Return the [x, y] coordinate for the center point of the cell that contains the specified text.  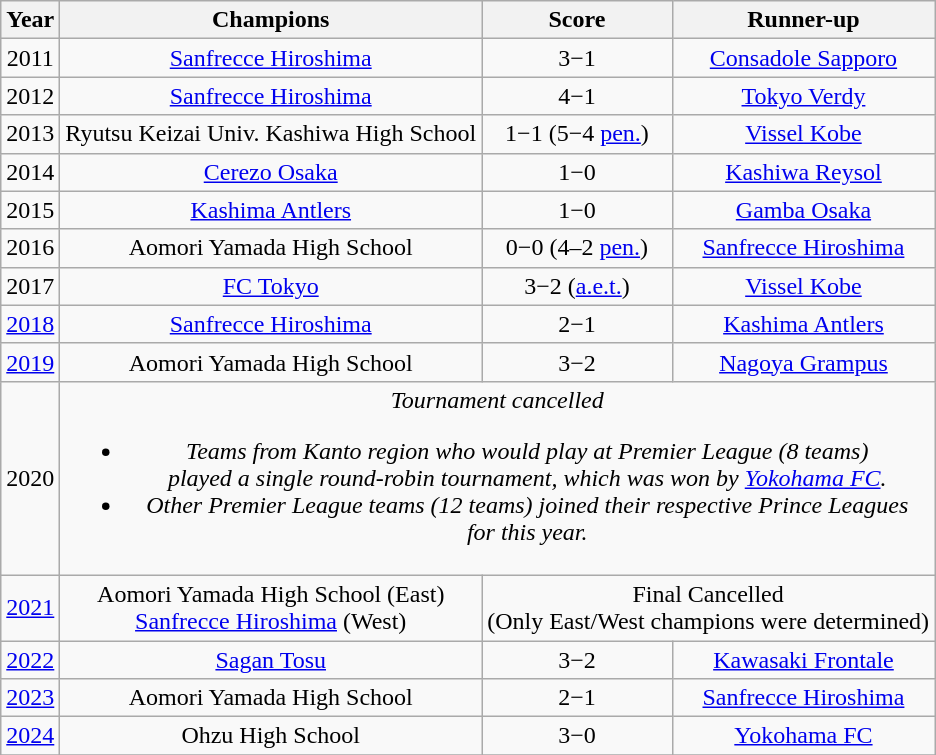
Tokyo Verdy [803, 96]
Kashiwa Reysol [803, 172]
Cerezo Osaka [271, 172]
2011 [30, 58]
2019 [30, 362]
FC Tokyo [271, 286]
2016 [30, 248]
Ohzu High School [271, 736]
3−0 [578, 736]
Yokohama FC [803, 736]
1−1 (5−4 pen.) [578, 134]
Year [30, 20]
Sagan Tosu [271, 659]
Score [578, 20]
2023 [30, 698]
Nagoya Grampus [803, 362]
3−1 [578, 58]
Gamba Osaka [803, 210]
2022 [30, 659]
Kawasaki Frontale [803, 659]
2012 [30, 96]
2020 [30, 478]
Consadole Sapporo [803, 58]
0−0 (4–2 pen.) [578, 248]
2017 [30, 286]
2024 [30, 736]
2021 [30, 608]
Runner-up [803, 20]
2013 [30, 134]
Champions [271, 20]
2014 [30, 172]
Ryutsu Keizai Univ. Kashiwa High School [271, 134]
2015 [30, 210]
Final Cancelled(Only East/West champions were determined) [708, 608]
3−2 (a.e.t.) [578, 286]
4−1 [578, 96]
2018 [30, 324]
Aomori Yamada High School (East)Sanfrecce Hiroshima (West) [271, 608]
